Capture the cell that displays the provided text and extract its [X, Y] central coordinate. 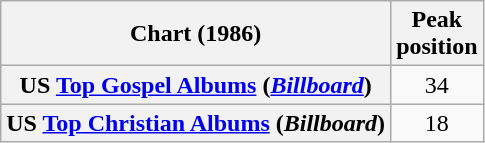
US Top Christian Albums (Billboard) [196, 123]
18 [437, 123]
Chart (1986) [196, 34]
US Top Gospel Albums (Billboard) [196, 85]
34 [437, 85]
Peakposition [437, 34]
